Return (x, y) of the center of cell containing provided text 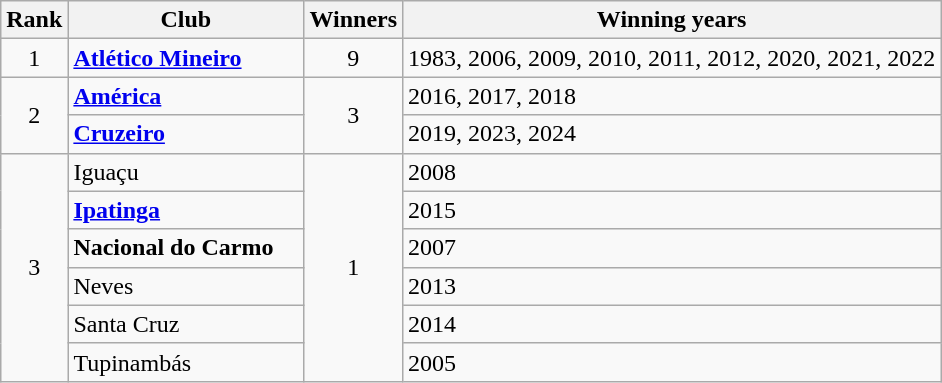
9 (354, 58)
Iguaçu (186, 172)
2013 (672, 286)
2008 (672, 172)
1983, 2006, 2009, 2010, 2011, 2012, 2020, 2021, 2022 (672, 58)
Club (186, 20)
2007 (672, 248)
Winners (354, 20)
2005 (672, 362)
2014 (672, 324)
Neves (186, 286)
Rank (34, 20)
Tupinambás (186, 362)
2 (34, 115)
Nacional do Carmo (186, 248)
Atlético Mineiro (186, 58)
Ipatinga (186, 210)
Winning years (672, 20)
2016, 2017, 2018 (672, 96)
2019, 2023, 2024 (672, 134)
2015 (672, 210)
Santa Cruz (186, 324)
América (186, 96)
Cruzeiro (186, 134)
